Return the [X, Y] coordinate for the center point of the cell that contains the specified text.  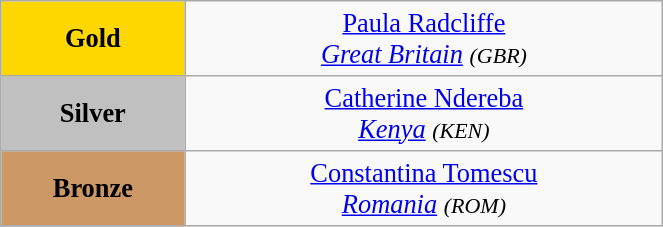
Silver [93, 112]
Constantina TomescuRomania (ROM) [424, 188]
Catherine NderebaKenya (KEN) [424, 112]
Gold [93, 38]
Bronze [93, 188]
Paula RadcliffeGreat Britain (GBR) [424, 38]
